Return (X, Y) of the center of cell containing provided text 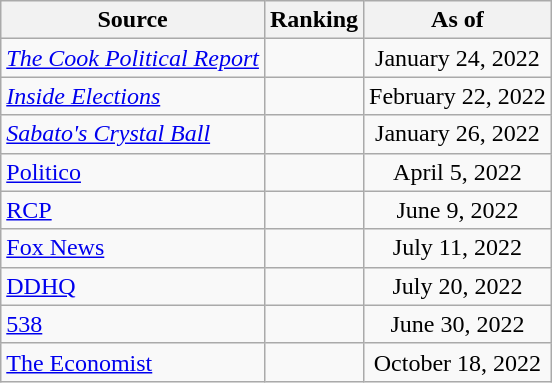
Fox News (133, 248)
RCP (133, 210)
The Economist (133, 362)
DDHQ (133, 286)
February 22, 2022 (458, 96)
October 18, 2022 (458, 362)
July 11, 2022 (458, 248)
Source (133, 20)
June 30, 2022 (458, 324)
January 26, 2022 (458, 134)
As of (458, 20)
July 20, 2022 (458, 286)
Sabato's Crystal Ball (133, 134)
Politico (133, 172)
538 (133, 324)
The Cook Political Report (133, 58)
Ranking (314, 20)
Inside Elections (133, 96)
April 5, 2022 (458, 172)
January 24, 2022 (458, 58)
June 9, 2022 (458, 210)
